Find where the given text appears and provide that cell's center as (x, y) coordinate. 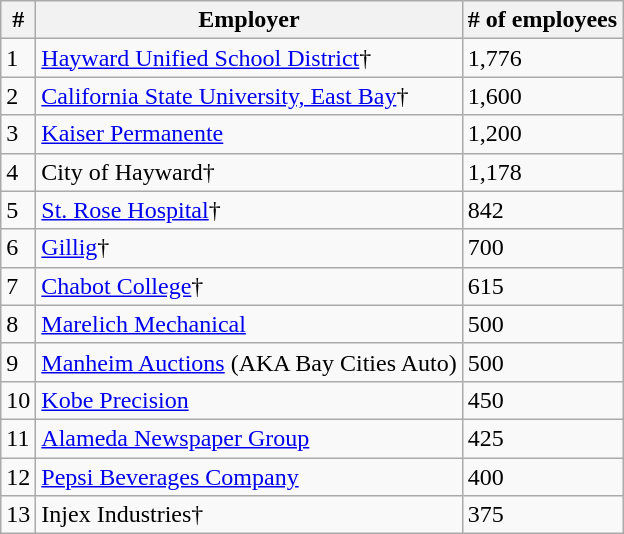
St. Rose Hospital† (249, 210)
Marelich Mechanical (249, 324)
# of employees (542, 20)
Kobe Precision (249, 400)
1,178 (542, 172)
Manheim Auctions (AKA Bay Cities Auto) (249, 362)
375 (542, 515)
12 (18, 477)
7 (18, 286)
Hayward Unified School District† (249, 58)
1,776 (542, 58)
1,600 (542, 96)
400 (542, 477)
5 (18, 210)
California State University, East Bay† (249, 96)
City of Hayward† (249, 172)
9 (18, 362)
4 (18, 172)
13 (18, 515)
Employer (249, 20)
Pepsi Beverages Company (249, 477)
1 (18, 58)
# (18, 20)
Gillig† (249, 248)
Kaiser Permanente (249, 134)
700 (542, 248)
450 (542, 400)
1,200 (542, 134)
615 (542, 286)
425 (542, 438)
Chabot College† (249, 286)
8 (18, 324)
11 (18, 438)
842 (542, 210)
6 (18, 248)
Injex Industries† (249, 515)
10 (18, 400)
Alameda Newspaper Group (249, 438)
2 (18, 96)
3 (18, 134)
